Determine the (X, Y) coordinate at the center of the cell enclosing the given text.  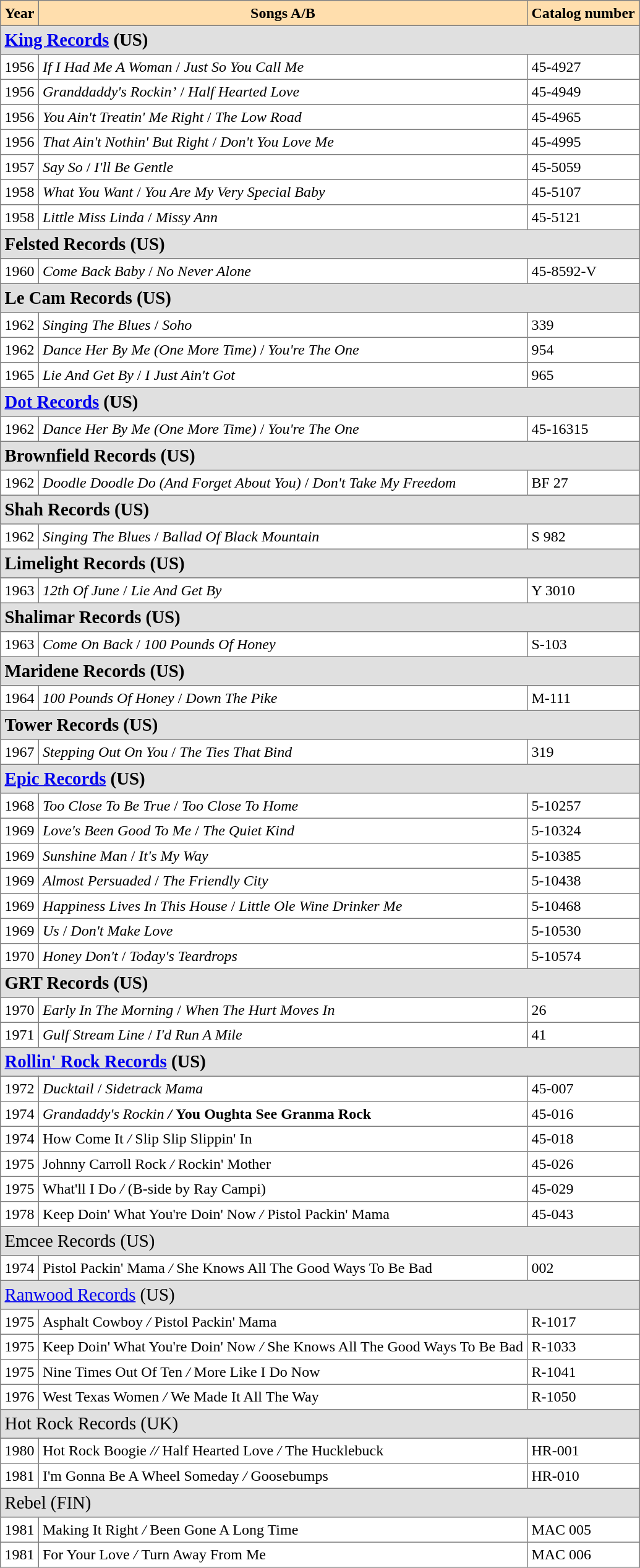
1968 (20, 806)
45-16315 (584, 429)
Hot Rock Boogie // Half Hearted Love / The Hucklebuck (283, 1450)
954 (584, 350)
Year (20, 13)
45-5107 (584, 192)
Hot Rock Records (UK) (320, 1424)
Felsted Records (US) (320, 244)
1965 (20, 375)
Lie And Get By / I Just Ain't Got (283, 375)
5-10257 (584, 806)
45-029 (584, 1189)
Early In The Morning / When The Hurt Moves In (283, 1010)
Singing The Blues / Soho (283, 325)
Johnny Carroll Rock / Rockin' Mother (283, 1164)
45-007 (584, 1088)
5-10438 (584, 881)
Grandaddy's Rockin / You Oughta See Granma Rock (283, 1114)
1967 (20, 752)
MAC 006 (584, 1554)
R-1050 (584, 1397)
Doodle Doodle Do (And Forget About You) / Don't Take My Freedom (283, 483)
Come On Back / 100 Pounds Of Honey (283, 644)
What'll I Do / (B-side by Ray Campi) (283, 1189)
5-10385 (584, 856)
HR-010 (584, 1476)
Keep Doin' What You're Doin' Now / Pistol Packin' Mama (283, 1214)
If I Had Me A Woman / Just So You Call Me (283, 67)
M-111 (584, 698)
How Come It / Slip Slip Slippin' In (283, 1139)
319 (584, 752)
West Texas Women / We Made It All The Way (283, 1397)
5-10324 (584, 830)
For Your Love / Turn Away From Me (283, 1554)
1976 (20, 1397)
R-1041 (584, 1372)
Happiness Lives In This House / Little Ole Wine Drinker Me (283, 906)
Epic Records (US) (320, 778)
S-103 (584, 644)
You Ain't Treatin' Me Right / The Low Road (283, 117)
1972 (20, 1088)
Limelight Records (US) (320, 563)
Pistol Packin' Mama / She Knows All The Good Ways To Be Bad (283, 1268)
5-10468 (584, 906)
Tower Records (US) (320, 725)
Rollin' Rock Records (US) (320, 1062)
5-10530 (584, 931)
MAC 005 (584, 1530)
S 982 (584, 536)
Asphalt Cowboy / Pistol Packin' Mama (283, 1322)
HR-001 (584, 1450)
45-8592-V (584, 271)
100 Pounds Of Honey / Down The Pike (283, 698)
Honey Don't / Today's Teardrops (283, 956)
What You Want / You Are My Very Special Baby (283, 192)
That Ain't Nothin' But Right / Don't You Love Me (283, 142)
002 (584, 1268)
Say So / I'll Be Gentle (283, 167)
45-043 (584, 1214)
Stepping Out On You / The Ties That Bind (283, 752)
Y 3010 (584, 590)
Emcee Records (US) (320, 1241)
45-026 (584, 1164)
45-016 (584, 1114)
45-5121 (584, 217)
1957 (20, 167)
45-4949 (584, 92)
GRT Records (US) (320, 983)
26 (584, 1010)
Little Miss Linda / Missy Ann (283, 217)
Granddaddy's Rockin’ / Half Hearted Love (283, 92)
Sunshine Man / It's My Way (283, 856)
965 (584, 375)
1978 (20, 1214)
5-10574 (584, 956)
1964 (20, 698)
Shalimar Records (US) (320, 617)
Shah Records (US) (320, 509)
1960 (20, 271)
41 (584, 1035)
Brownfield Records (US) (320, 455)
12th Of June / Lie And Get By (283, 590)
R-1017 (584, 1322)
339 (584, 325)
Rebel (FIN) (320, 1502)
45-5059 (584, 167)
1980 (20, 1450)
Love's Been Good To Me / The Quiet Kind (283, 830)
Us / Don't Make Love (283, 931)
Maridene Records (US) (320, 671)
1971 (20, 1035)
Gulf Stream Line / I'd Run A Mile (283, 1035)
Le Cam Records (US) (320, 298)
Keep Doin' What You're Doin' Now / She Knows All The Good Ways To Be Bad (283, 1346)
Almost Persuaded / The Friendly City (283, 881)
Ducktail / Sidetrack Mama (283, 1088)
45-018 (584, 1139)
45-4927 (584, 67)
45-4965 (584, 117)
R-1033 (584, 1346)
King Records (US) (320, 40)
Singing The Blues / Ballad Of Black Mountain (283, 536)
Come Back Baby / No Never Alone (283, 271)
Dot Records (US) (320, 402)
Catalog number (584, 13)
45-4995 (584, 142)
BF 27 (584, 483)
Ranwood Records (US) (320, 1294)
Nine Times Out Of Ten / More Like I Do Now (283, 1372)
I'm Gonna Be A Wheel Someday / Goosebumps (283, 1476)
Making It Right / Been Gone A Long Time (283, 1530)
Songs A/B (283, 13)
Too Close To Be True / Too Close To Home (283, 806)
